From the cell containing the given text, extract its center point as (x, y) coordinate. 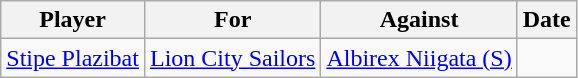
Date (546, 20)
Against (419, 20)
Lion City Sailors (232, 58)
Player (73, 20)
Albirex Niigata (S) (419, 58)
For (232, 20)
Stipe Plazibat (73, 58)
